Extract the (X, Y) coordinate from the center of the cell holding the provided text.  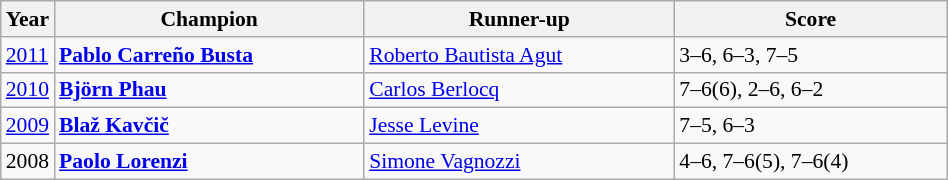
Champion (209, 19)
3–6, 6–3, 7–5 (810, 55)
Björn Phau (209, 90)
Year (28, 19)
Pablo Carreño Busta (209, 55)
2010 (28, 90)
Score (810, 19)
Runner-up (519, 19)
2009 (28, 126)
Roberto Bautista Agut (519, 55)
Jesse Levine (519, 126)
Simone Vagnozzi (519, 162)
4–6, 7–6(5), 7–6(4) (810, 162)
2008 (28, 162)
7–6(6), 2–6, 6–2 (810, 90)
2011 (28, 55)
Carlos Berlocq (519, 90)
Paolo Lorenzi (209, 162)
Blaž Kavčič (209, 126)
7–5, 6–3 (810, 126)
